Determine the [X, Y] coordinate at the center of the cell enclosing the given text.  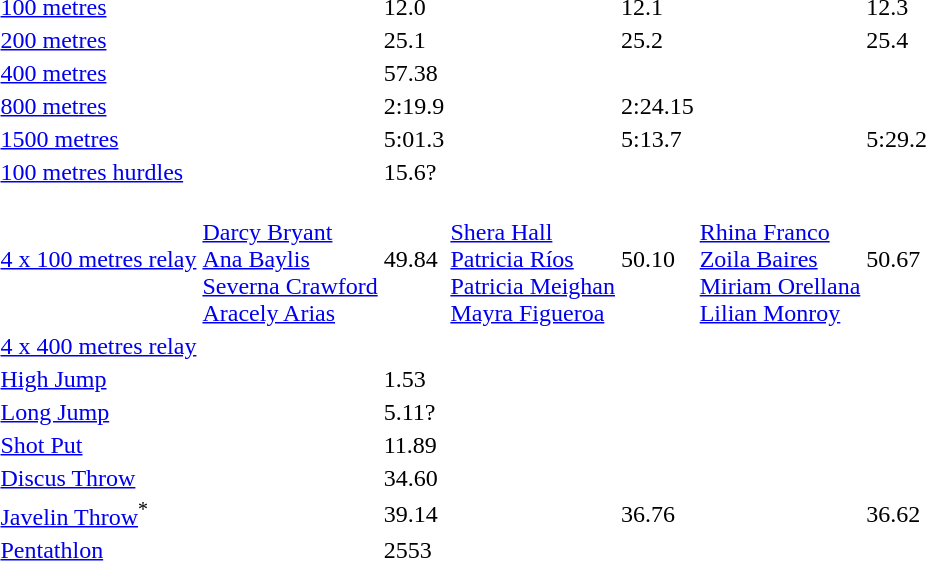
57.38 [414, 73]
5:01.3 [414, 139]
2:19.9 [414, 106]
34.60 [414, 478]
15.6? [414, 172]
5:13.7 [658, 139]
25.1 [414, 40]
Shera Hall Patricia Ríos Patricia Meighan Mayra Figueroa [533, 259]
39.14 [414, 514]
25.2 [658, 40]
49.84 [414, 259]
50.10 [658, 259]
Rhina Franco Zoila Baires Miriam Orellana Lilian Monroy [780, 259]
5.11? [414, 412]
Darcy Bryant Ana Baylis Severna Crawford Aracely Arias [290, 259]
36.76 [658, 514]
11.89 [414, 445]
1.53 [414, 379]
2:24.15 [658, 106]
